Pinpoint the cell where the given text exists, returning its (X, Y) midpoint coordinate. 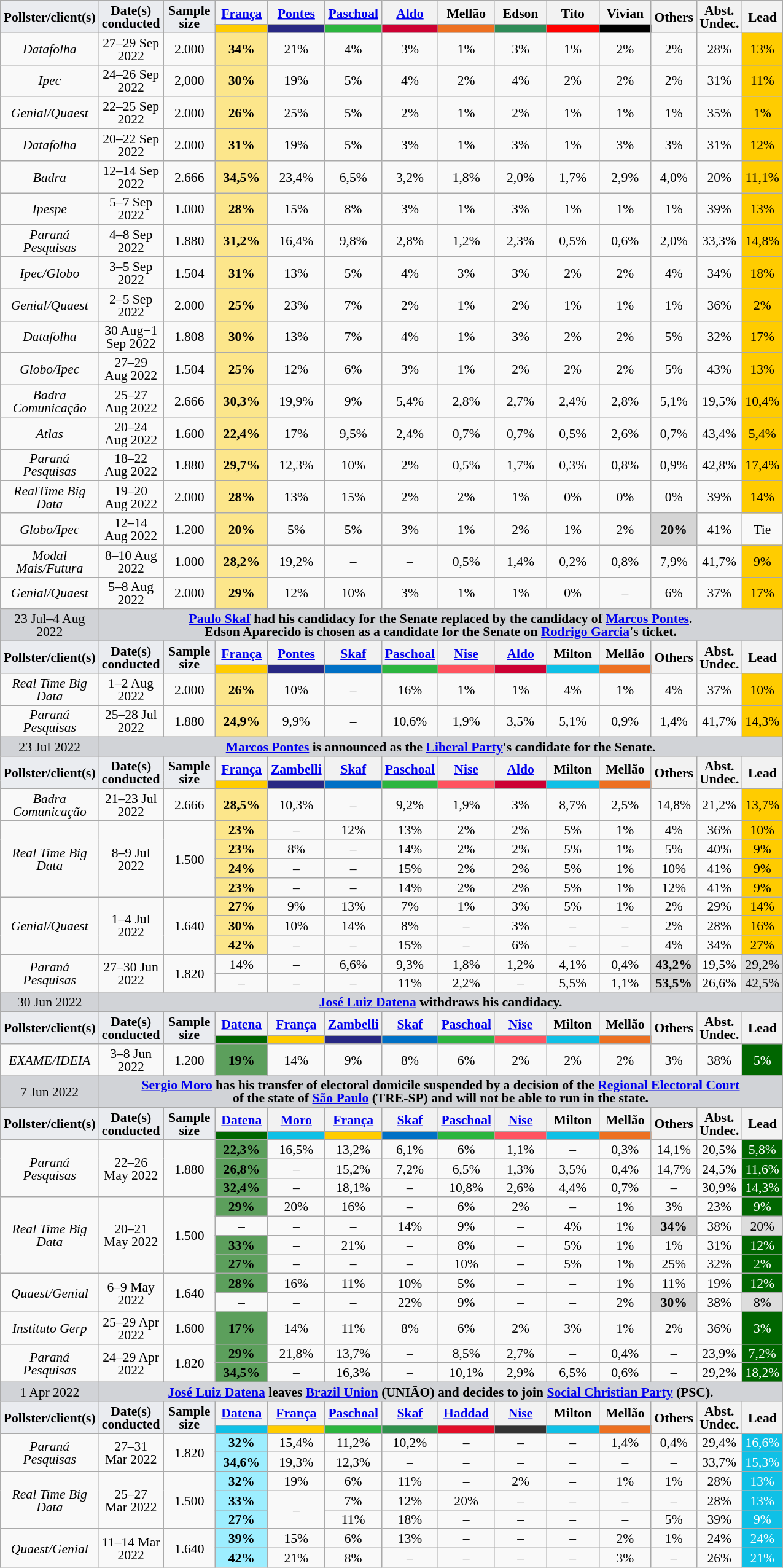
8,5% (466, 1353)
6,1% (410, 1149)
20–24 Aug 2022 (131, 433)
20–21 May 2022 (131, 1236)
25–27 Aug 2022 (131, 401)
11,6% (762, 1169)
9,8% (354, 241)
30 Aug−1 Sep 2022 (131, 337)
25–27 Mar 2022 (131, 1500)
Vivian (625, 12)
20–22 Sep 2022 (131, 145)
21,2% (719, 804)
9,2% (410, 804)
6,6% (354, 963)
2,000 (189, 80)
25–28 Jul 2022 (131, 721)
23 Jul–4 Aug 2022 (50, 625)
27–29 Sep 2022 (131, 49)
5,8% (762, 1149)
2–5 Sep 2022 (131, 305)
22–26 May 2022 (131, 1169)
14,7% (674, 1169)
19–20 Aug 2022 (131, 497)
3–5 Sep 2022 (131, 273)
31,2% (242, 241)
19,9% (296, 401)
Tie (762, 529)
4–8 Sep 2022 (131, 241)
32,4% (242, 1187)
6–9 May 2022 (131, 1293)
5–8 Aug 2022 (131, 593)
15,4% (296, 1443)
10,6% (410, 721)
10,1% (466, 1373)
11–14 Mar2022 (131, 1548)
43,4% (719, 433)
RealTime Big Data (50, 497)
30,3% (242, 401)
1,3% (521, 1169)
15,3% (762, 1462)
5–7 Sep 2022 (131, 209)
Edson (521, 12)
26,6% (719, 983)
53,5% (674, 983)
24,5% (719, 1169)
34,6% (242, 1462)
0,2% (572, 561)
19,3% (296, 1462)
21,8% (296, 1353)
22,3% (242, 1149)
29,7% (242, 465)
15,2% (354, 1169)
Modal Mais/Futura (50, 561)
EXAME/IDEIA (50, 1060)
11,1% (762, 177)
12–14 Sep 2022 (131, 177)
28,2% (242, 561)
30,9% (719, 1187)
5,5% (572, 983)
Instituto Gerp (50, 1328)
9,3% (410, 963)
Ipec/Globo (50, 273)
José Luiz Datena leaves Brazil Union (UNIÃO) and decides to join Social Christian Party (PSC). (441, 1392)
24,9% (242, 721)
10,2% (410, 1443)
16,3% (354, 1373)
Atlas (50, 433)
7 Jun 2022 (50, 1092)
Ipespe (50, 209)
33,7% (719, 1462)
22–25 Sep 2022 (131, 113)
Marcos Pontes is announced as the Liberal Party's candidate for the Senate. (441, 747)
7,9% (674, 561)
4,0% (674, 177)
18,2% (762, 1373)
33,3% (719, 241)
9,5% (354, 433)
18–22 Aug 2022 (131, 465)
4,4% (572, 1187)
42,5% (762, 983)
1–2 Aug 2022 (131, 689)
22% (410, 1303)
24–29 Apr2022 (131, 1363)
23,4% (296, 177)
25–29 Apr2022 (131, 1328)
27–29 Aug 2022 (131, 369)
42,8% (719, 465)
23 Jul 2022 (50, 747)
2,2% (466, 983)
Moro (296, 1119)
4,1% (572, 963)
Badra (50, 177)
24–26 Sep 2022 (131, 80)
11,2% (354, 1443)
10,4% (762, 401)
12–14 Aug 2022 (131, 529)
Ipec (50, 80)
Tito (572, 12)
28,5% (242, 804)
1–4 Jul 2022 (131, 925)
16,5% (296, 1149)
29,4% (719, 1443)
16,6% (762, 1443)
Haddad (466, 1413)
2,5% (625, 804)
27–31 Mar 2022 (131, 1452)
17,4% (762, 465)
9,9% (296, 721)
22,4% (242, 433)
40% (719, 849)
8–10 Aug 2022 (131, 561)
23,9% (719, 1353)
43% (719, 369)
18,1% (354, 1187)
13,2% (354, 1149)
3,2% (410, 177)
43,2% (674, 963)
José Luiz Datena withdraws his candidacy. (441, 1003)
1.808 (189, 337)
8,7% (572, 804)
26,8% (242, 1169)
10,3% (296, 804)
8–9 Jul 2022 (131, 858)
20,5% (719, 1149)
30 Jun 2022 (50, 1003)
10,8% (466, 1187)
14,1% (674, 1149)
19,2% (296, 561)
2,3% (521, 241)
27–30 Jun 2022 (131, 973)
1 Apr 2022 (50, 1392)
3–8 Jun 2022 (131, 1060)
16,4% (296, 241)
21–23 Jul 2022 (131, 804)
35% (719, 113)
